Output the [X, Y] coordinate of the center of the cell containing the given text.  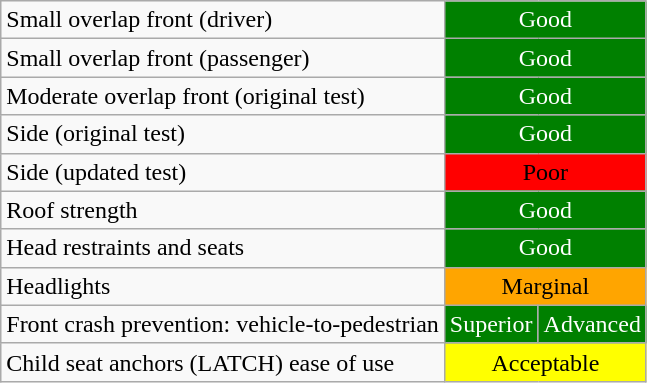
Marginal [545, 286]
Small overlap front (passenger) [223, 58]
Advanced [592, 324]
Acceptable [545, 362]
Front crash prevention: vehicle-to-pedestrian [223, 324]
Moderate overlap front (original test) [223, 96]
Side (original test) [223, 134]
Superior [491, 324]
Child seat anchors (LATCH) ease of use [223, 362]
Small overlap front (driver) [223, 20]
Head restraints and seats [223, 248]
Side (updated test) [223, 172]
Roof strength [223, 210]
Headlights [223, 286]
Poor [545, 172]
